Scan for the cell matching the given text and deliver its [X, Y] coordinate at center. 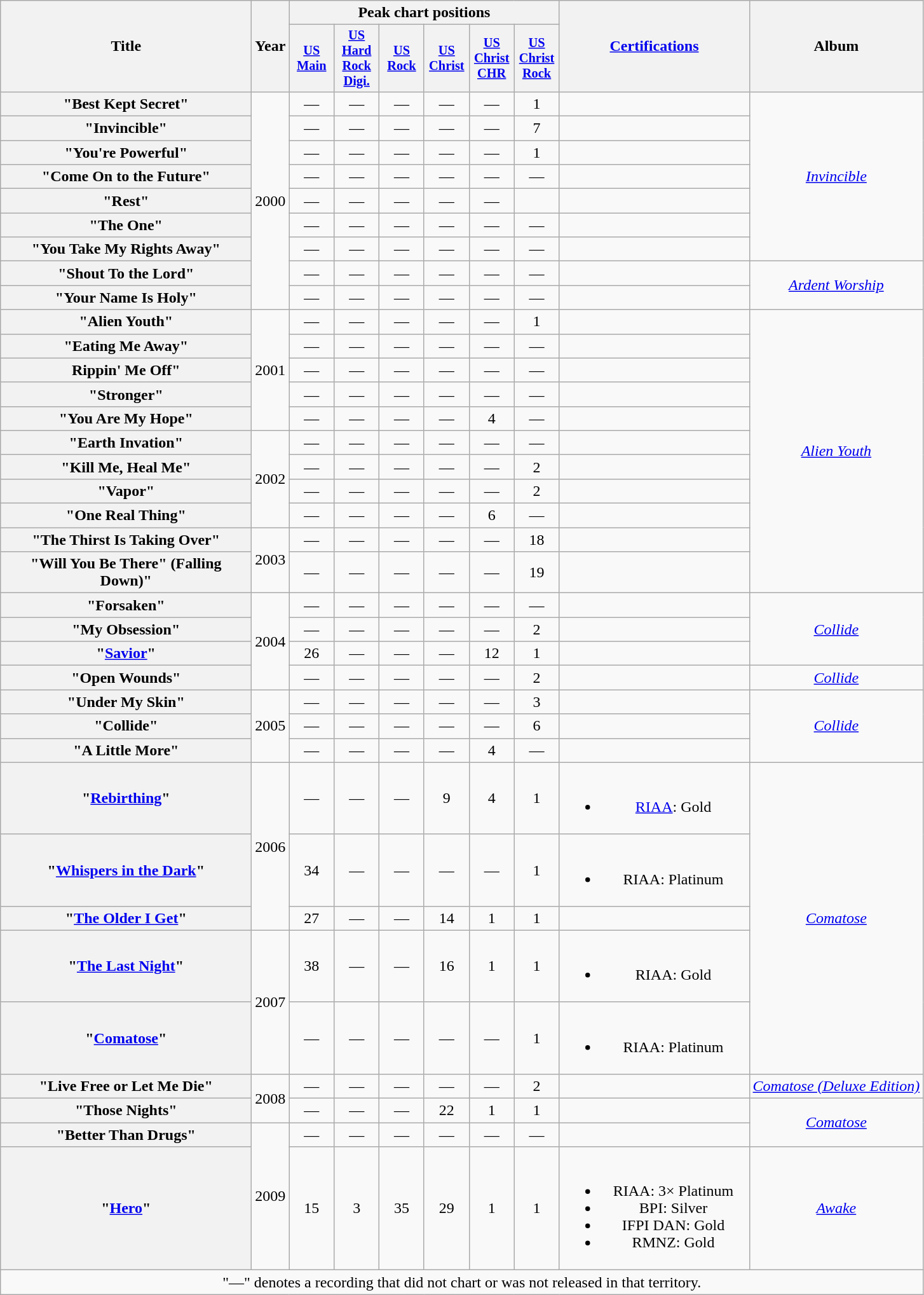
"Hero" [126, 1209]
15 [311, 1209]
"Vapor" [126, 491]
"You Are My Hope" [126, 418]
Year [271, 46]
USChristRock [536, 58]
USHardRockDigi. [357, 58]
2007 [271, 1002]
"Forsaken" [126, 605]
USMain [311, 58]
Title [126, 46]
Album [836, 46]
2004 [271, 641]
14 [446, 918]
"Rebirthing" [126, 798]
"One Real Thing" [126, 516]
26 [311, 654]
"Under My Skin" [126, 702]
USChristCHR [492, 58]
35 [402, 1209]
Alien Youth [836, 451]
"Kill Me, Heal Me" [126, 467]
9 [446, 798]
"Invincible" [126, 128]
38 [311, 966]
Invincible [836, 176]
7 [536, 128]
"You Take My Rights Away" [126, 249]
16 [446, 966]
"Come On to the Future" [126, 177]
2000 [271, 201]
"Alien Youth" [126, 322]
2008 [271, 1098]
2003 [271, 561]
"You're Powerful" [126, 153]
2009 [271, 1196]
22 [446, 1111]
"Earth Invation" [126, 442]
27 [311, 918]
"The One" [126, 225]
"Will You Be There" (Falling Down)" [126, 572]
"Eating Me Away" [126, 346]
18 [536, 540]
RIAA: 3× PlatinumBPI: SilverIFPI DAN: GoldRMNZ: Gold [655, 1209]
"Those Nights" [126, 1111]
"Whispers in the Dark" [126, 870]
"Savior" [126, 654]
"Comatose" [126, 1038]
"The Older I Get" [126, 918]
12 [492, 654]
"A Little More" [126, 750]
Ardent Worship [836, 285]
"Rest" [126, 201]
2006 [271, 846]
"—" denotes a recording that did not chart or was not released in that territory. [462, 1282]
"Shout To the Lord" [126, 273]
34 [311, 870]
29 [446, 1209]
USChrist [446, 58]
2005 [271, 726]
USRock [402, 58]
"Best Kept Secret" [126, 104]
"Collide" [126, 726]
Awake [836, 1209]
"The Last Night" [126, 966]
"My Obsession" [126, 629]
Certifications [655, 46]
"Live Free or Let Me Die" [126, 1086]
"The Thirst Is Taking Over" [126, 540]
Rippin' Me Off" [126, 370]
2001 [271, 370]
19 [536, 572]
"Stronger" [126, 394]
2002 [271, 479]
"Your Name Is Holy" [126, 298]
Peak chart positions [425, 13]
Comatose (Deluxe Edition) [836, 1086]
"Better Than Drugs" [126, 1135]
"Open Wounds" [126, 678]
